Provide the [X, Y] coordinate of the cell's center where the given text is located.  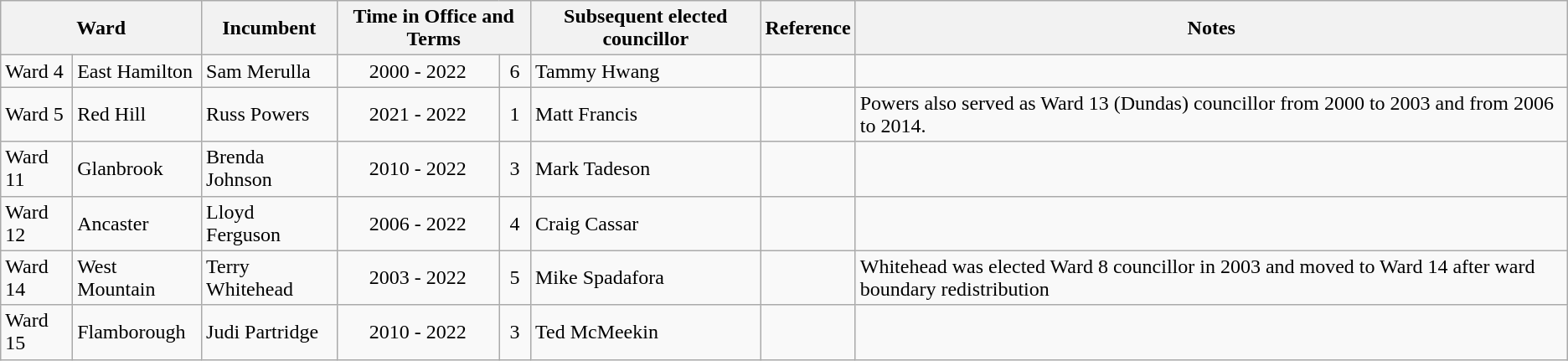
1 [515, 114]
Incumbent [270, 28]
Whitehead was elected Ward 8 councillor in 2003 and moved to Ward 14 after ward boundary redistribution [1211, 278]
Red Hill [137, 114]
East Hamilton [137, 71]
Brenda Johnson [270, 169]
2003 - 2022 [418, 278]
Time in Office and Terms [434, 28]
West Mountain [137, 278]
Mark Tadeson [645, 169]
Mike Spadafora [645, 278]
Tammy Hwang [645, 71]
Terry Whitehead [270, 278]
Powers also served as Ward 13 (Dundas) councillor from 2000 to 2003 and from 2006 to 2014. [1211, 114]
2021 - 2022 [418, 114]
Glanbrook [137, 169]
Ward 14 [37, 278]
2006 - 2022 [418, 223]
Craig Cassar [645, 223]
Lloyd Ferguson [270, 223]
Sam Merulla [270, 71]
Ward 11 [37, 169]
4 [515, 223]
Ward 12 [37, 223]
5 [515, 278]
Subsequent elected councillor [645, 28]
Matt Francis [645, 114]
Notes [1211, 28]
Ward 4 [37, 71]
Russ Powers [270, 114]
Ward 15 [37, 332]
Ted McMeekin [645, 332]
Ward 5 [37, 114]
Ward [101, 28]
6 [515, 71]
Judi Partridge [270, 332]
Reference [807, 28]
2000 - 2022 [418, 71]
Ancaster [137, 223]
Flamborough [137, 332]
